Identify which cell holds the provided text, then report its (x, y) central coordinate. 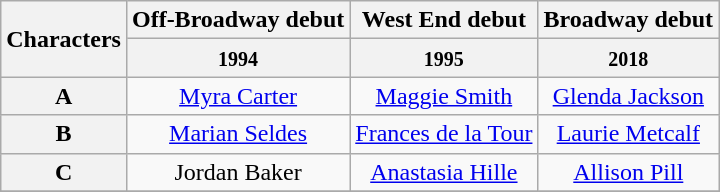
Maggie Smith (444, 96)
Marian Seldes (238, 134)
Off-Broadway debut (238, 20)
1994 (238, 58)
2018 (628, 58)
Characters (64, 39)
A (64, 96)
Jordan Baker (238, 172)
Allison Pill (628, 172)
Myra Carter (238, 96)
Glenda Jackson (628, 96)
1995 (444, 58)
Frances de la Tour (444, 134)
Anastasia Hille (444, 172)
West End debut (444, 20)
C (64, 172)
Laurie Metcalf (628, 134)
Broadway debut (628, 20)
B (64, 134)
